Locate the cell with the specified text and output its (X, Y) center coordinate. 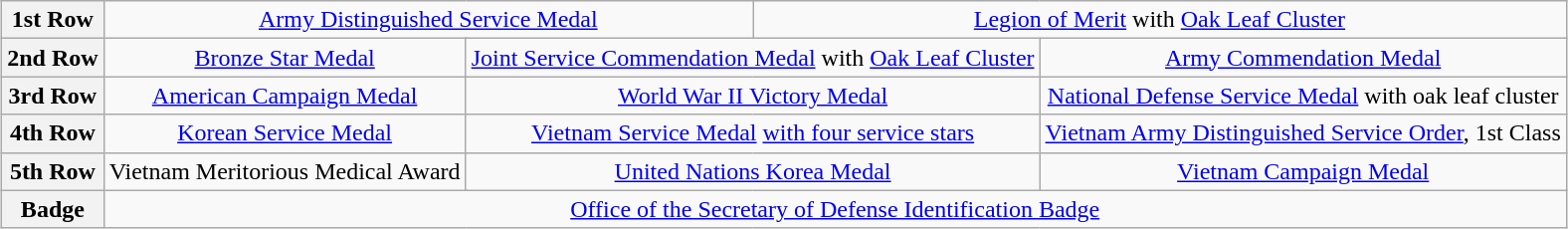
United Nations Korea Medal (752, 171)
Army Distinguished Service Medal (428, 20)
Vietnam Army Distinguished Service Order, 1st Class (1303, 133)
3rd Row (53, 96)
American Campaign Medal (285, 96)
5th Row (53, 171)
Vietnam Service Medal with four service stars (752, 133)
Korean Service Medal (285, 133)
Badge (53, 209)
Vietnam Meritorious Medical Award (285, 171)
Army Commendation Medal (1303, 58)
National Defense Service Medal with oak leaf cluster (1303, 96)
World War II Victory Medal (752, 96)
Legion of Merit with Oak Leaf Cluster (1160, 20)
Office of the Secretary of Defense Identification Badge (835, 209)
Bronze Star Medal (285, 58)
Joint Service Commendation Medal with Oak Leaf Cluster (752, 58)
2nd Row (53, 58)
Vietnam Campaign Medal (1303, 171)
1st Row (53, 20)
4th Row (53, 133)
